Output the (X, Y) coordinate of the center of the cell containing the given text.  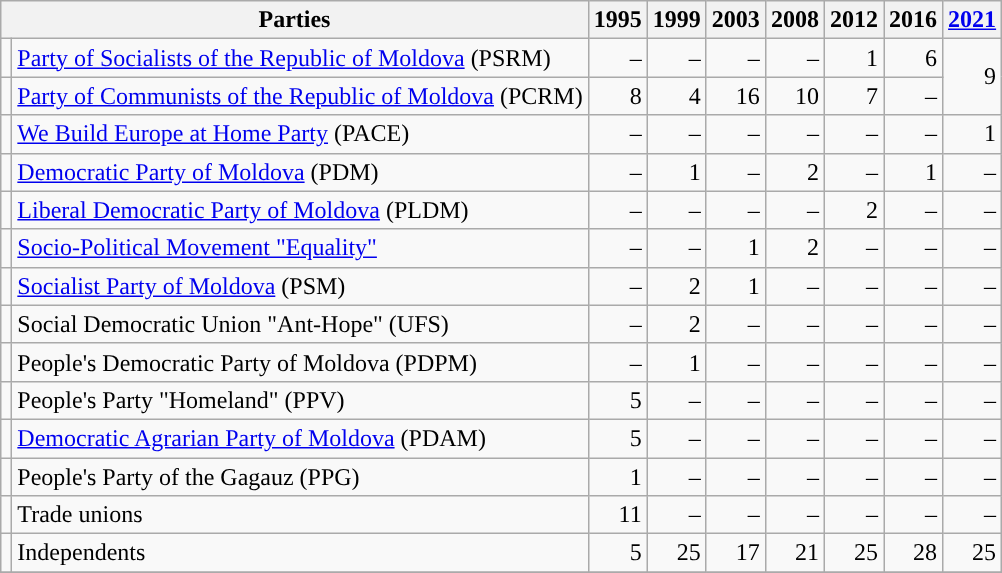
1999 (676, 20)
16 (736, 96)
Socio-Political Movement "Equality" (300, 248)
Social Democratic Union "Ant-Hope" (UFS) (300, 324)
2016 (914, 20)
11 (618, 515)
We Build Europe at Home Party (PACE) (300, 134)
10 (794, 96)
Trade unions (300, 515)
Liberal Democratic Party of Moldova (PLDM) (300, 210)
Democratic Agrarian Party of Moldova (PDAM) (300, 438)
Democratic Party of Moldova (PDM) (300, 172)
2008 (794, 20)
People's Party of the Gagauz (PPG) (300, 477)
Socialist Party of Moldova (PSM) (300, 286)
6 (914, 58)
28 (914, 553)
4 (676, 96)
21 (794, 553)
2012 (854, 20)
17 (736, 553)
People's Party "Homeland" (PPV) (300, 400)
Parties (294, 20)
Party of Communists of the Republic of Moldova (PCRM) (300, 96)
9 (972, 77)
Independents (300, 553)
Party of Socialists of the Republic of Moldova (PSRM) (300, 58)
People's Democratic Party of Moldova (PDPM) (300, 362)
2021 (972, 20)
8 (618, 96)
2003 (736, 20)
7 (854, 96)
1995 (618, 20)
